From the cell containing the given text, extract its center point as (X, Y) coordinate. 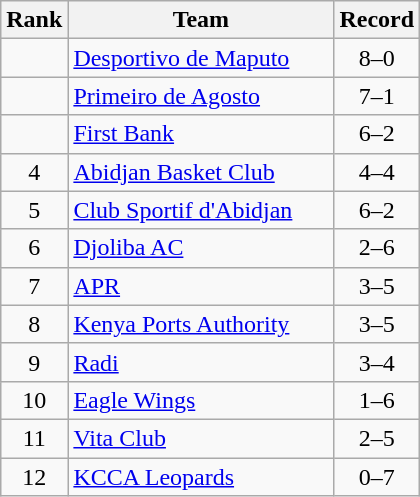
APR (201, 286)
Desportivo de Maputo (201, 58)
7–1 (377, 96)
Rank (34, 20)
4 (34, 172)
Abidjan Basket Club (201, 172)
KCCA Leopards (201, 477)
1–6 (377, 400)
Record (377, 20)
4–4 (377, 172)
Vita Club (201, 438)
Kenya Ports Authority (201, 324)
3–4 (377, 362)
Primeiro de Agosto (201, 96)
2–6 (377, 248)
11 (34, 438)
0–7 (377, 477)
Club Sportif d'Abidjan (201, 210)
8–0 (377, 58)
10 (34, 400)
6 (34, 248)
8 (34, 324)
7 (34, 286)
Team (201, 20)
5 (34, 210)
9 (34, 362)
Djoliba AC (201, 248)
First Bank (201, 134)
Radi (201, 362)
Eagle Wings (201, 400)
2–5 (377, 438)
12 (34, 477)
